Pinpoint the cell where the given text exists, returning its (x, y) midpoint coordinate. 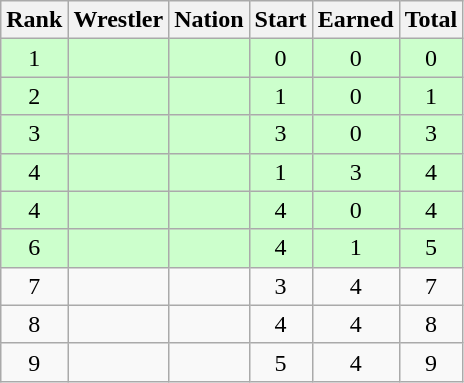
Start (280, 20)
6 (34, 248)
Rank (34, 20)
Wrestler (118, 20)
2 (34, 96)
Total (431, 20)
Nation (209, 20)
Earned (356, 20)
